Find where the given text appears and provide that cell's center as (x, y) coordinate. 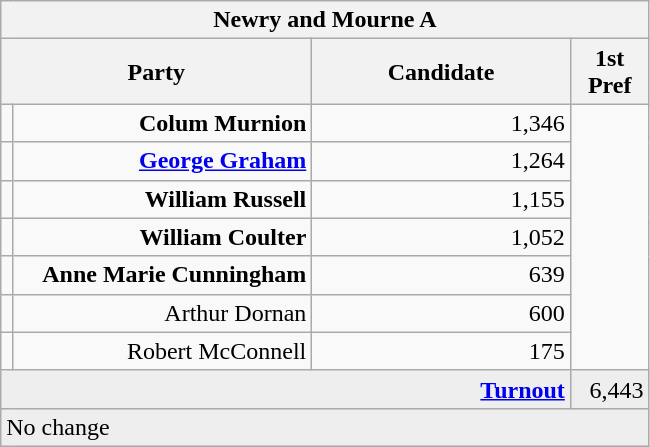
George Graham (162, 161)
639 (442, 275)
1,155 (442, 199)
6,443 (610, 389)
175 (442, 351)
Turnout (286, 389)
600 (442, 313)
Newry and Mourne A (325, 20)
Party (156, 72)
Arthur Dornan (162, 313)
Robert McConnell (162, 351)
1,346 (442, 123)
Anne Marie Cunningham (162, 275)
Candidate (442, 72)
1,264 (442, 161)
1st Pref (610, 72)
William Russell (162, 199)
Colum Murnion (162, 123)
1,052 (442, 237)
William Coulter (162, 237)
No change (325, 427)
